Search for the cell housing the specified text and yield its [x, y] center coordinate. 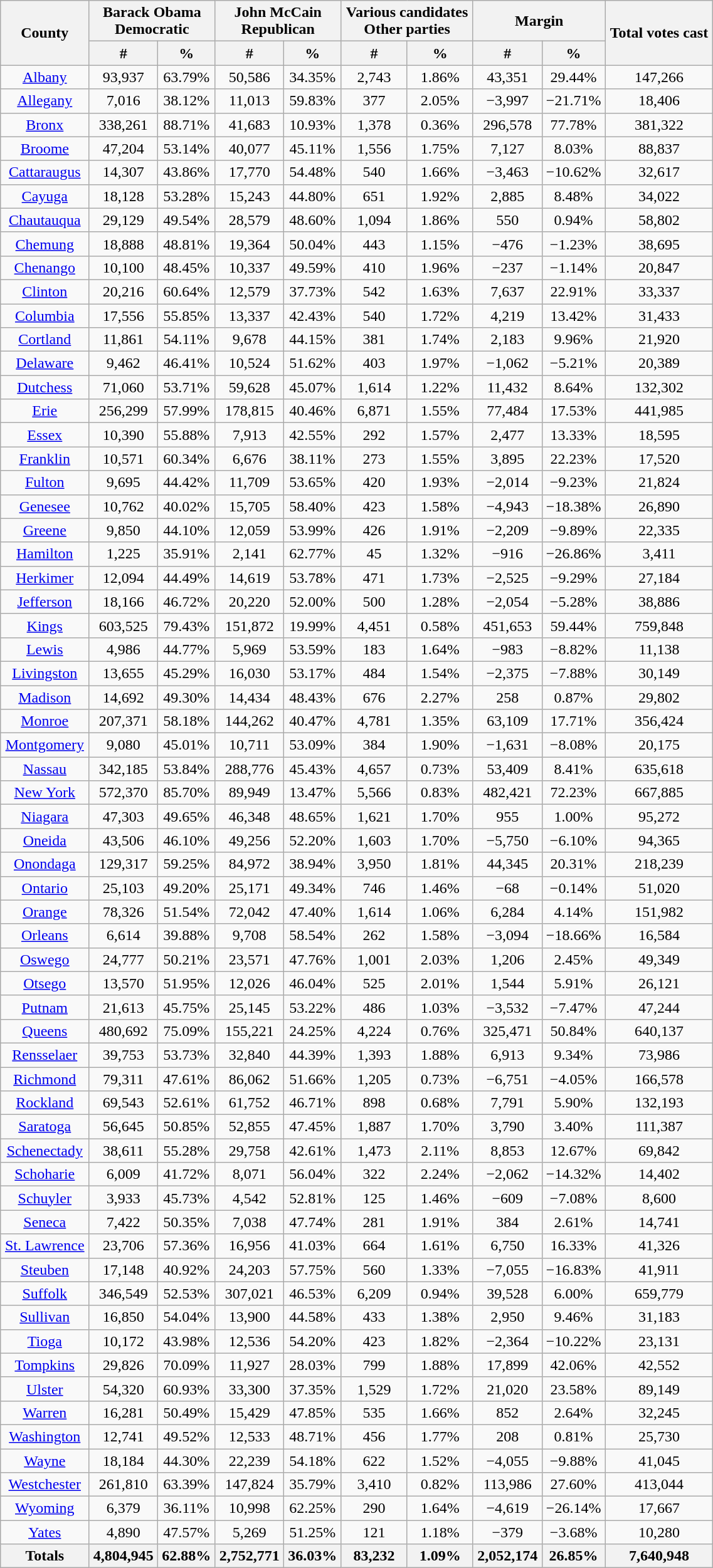
Ulster [45, 1389]
71,060 [124, 387]
9.96% [573, 340]
8,071 [250, 1174]
456 [374, 1436]
10,337 [250, 268]
16.33% [573, 1246]
41.03% [312, 1246]
9,695 [124, 483]
47.85% [312, 1413]
53,409 [507, 769]
60.64% [187, 291]
2.11% [440, 1151]
356,424 [659, 721]
288,776 [250, 769]
40.92% [187, 1270]
144,262 [250, 721]
25,145 [250, 1007]
183 [374, 649]
38.11% [312, 459]
1.90% [440, 745]
69,543 [124, 1103]
1,529 [374, 1389]
1.92% [440, 196]
50.35% [187, 1222]
10,524 [250, 363]
2.27% [440, 698]
−7.88% [573, 673]
18,888 [124, 244]
39.88% [187, 936]
−18.38% [573, 506]
38.94% [312, 864]
44.10% [187, 530]
56.04% [312, 1174]
Rensselaer [45, 1055]
292 [374, 435]
1.61% [440, 1246]
37.35% [312, 1389]
48.43% [312, 698]
4,986 [124, 649]
−10.22% [573, 1341]
59.25% [187, 864]
Erie [45, 411]
34.35% [312, 77]
12,579 [250, 291]
11,138 [659, 649]
484 [374, 673]
49.65% [187, 817]
676 [374, 698]
−379 [507, 1532]
73,986 [659, 1055]
57.99% [187, 411]
46.53% [312, 1294]
41,911 [659, 1270]
36.11% [187, 1508]
Montgomery [45, 745]
381,322 [659, 125]
52.61% [187, 1103]
44.30% [187, 1461]
3,790 [507, 1127]
441,985 [659, 411]
13,570 [124, 983]
59,628 [250, 387]
Washington [45, 1436]
7,422 [124, 1222]
208 [507, 1436]
51.25% [312, 1532]
1,556 [374, 149]
54.04% [187, 1317]
11,927 [250, 1365]
Totals [45, 1556]
41,326 [659, 1246]
1.73% [440, 578]
12,059 [250, 530]
40,077 [250, 149]
31,433 [659, 315]
1.32% [440, 554]
59.44% [573, 625]
40.47% [312, 721]
322 [374, 1174]
1.22% [440, 387]
346,549 [124, 1294]
46.04% [312, 983]
49.52% [187, 1436]
94,365 [659, 840]
17,667 [659, 1508]
32,617 [659, 172]
54.20% [312, 1341]
8.64% [573, 387]
44.39% [312, 1055]
22.91% [573, 291]
48.71% [312, 1436]
−7.08% [573, 1198]
−4,055 [507, 1461]
29,129 [124, 220]
23,131 [659, 1341]
47.57% [187, 1532]
Schoharie [45, 1174]
18,595 [659, 435]
Warren [45, 1413]
1.63% [440, 291]
5.90% [573, 1103]
550 [507, 220]
111,387 [659, 1127]
2.05% [440, 101]
2.64% [573, 1413]
42,552 [659, 1365]
53.71% [187, 387]
45.29% [187, 673]
14,434 [250, 698]
640,137 [659, 1031]
27.60% [573, 1485]
45.01% [187, 745]
1,473 [374, 1151]
−2,054 [507, 602]
7,127 [507, 149]
−2,014 [507, 483]
20.31% [573, 864]
16,850 [124, 1317]
2,885 [507, 196]
38.12% [187, 101]
296,578 [507, 125]
44.49% [187, 578]
Dutchess [45, 387]
29,826 [124, 1365]
125 [374, 1198]
Various candidatesOther parties [408, 21]
1,887 [374, 1127]
10,998 [250, 1508]
17,770 [250, 172]
−9.29% [573, 578]
44.80% [312, 196]
1,393 [374, 1055]
443 [374, 244]
60.93% [187, 1389]
622 [374, 1461]
Broome [45, 149]
13,655 [124, 673]
2.45% [573, 959]
28,579 [250, 220]
1,001 [374, 959]
St. Lawrence [45, 1246]
3,410 [374, 1485]
62.88% [187, 1556]
35.79% [312, 1485]
1.03% [440, 1007]
13.47% [312, 793]
−2,525 [507, 578]
Queens [45, 1031]
58.18% [187, 721]
377 [374, 101]
9.46% [573, 1317]
4.14% [573, 912]
Chemung [45, 244]
7,640,948 [659, 1556]
44.77% [187, 649]
−8.82% [573, 649]
89,949 [250, 793]
83,232 [374, 1556]
Orange [45, 912]
8.48% [573, 196]
2,752,771 [250, 1556]
49.54% [187, 220]
70.09% [187, 1365]
Rockland [45, 1103]
38,611 [124, 1151]
4,890 [124, 1532]
2.61% [573, 1222]
−4.05% [573, 1079]
1,225 [124, 554]
2.01% [440, 983]
7,038 [250, 1222]
17.71% [573, 721]
381 [374, 340]
480,692 [124, 1031]
1,206 [507, 959]
−983 [507, 649]
29,802 [659, 698]
Steuben [45, 1270]
3,411 [659, 554]
20,216 [124, 291]
85.70% [187, 793]
48.45% [187, 268]
22,335 [659, 530]
53.22% [312, 1007]
603,525 [124, 625]
49.30% [187, 698]
39,528 [507, 1294]
23,571 [250, 959]
57.75% [312, 1270]
39,753 [124, 1055]
Chautauqua [45, 220]
572,370 [124, 793]
8.03% [573, 149]
155,221 [250, 1031]
7,016 [124, 101]
3,933 [124, 1198]
273 [374, 459]
20,175 [659, 745]
14,741 [659, 1222]
18,166 [124, 602]
6,284 [507, 912]
261,810 [124, 1485]
47.61% [187, 1079]
Total votes cast [659, 33]
426 [374, 530]
0.58% [440, 625]
46.41% [187, 363]
36.03% [312, 1556]
59.83% [312, 101]
21,613 [124, 1007]
−5,750 [507, 840]
8,600 [659, 1198]
147,824 [250, 1485]
−3.68% [573, 1532]
77,484 [507, 411]
20,389 [659, 363]
43.98% [187, 1341]
53.73% [187, 1055]
746 [374, 888]
16,584 [659, 936]
281 [374, 1222]
21,920 [659, 340]
Allegany [45, 101]
325,471 [507, 1031]
1.96% [440, 268]
22,239 [250, 1461]
17,520 [659, 459]
13,900 [250, 1317]
34,022 [659, 196]
2,052,174 [507, 1556]
664 [374, 1246]
18,184 [124, 1461]
52.53% [187, 1294]
Herkimer [45, 578]
1.54% [440, 673]
0.76% [440, 1031]
0.83% [440, 793]
52.00% [312, 602]
24,777 [124, 959]
Onondaga [45, 864]
635,618 [659, 769]
−68 [507, 888]
50.04% [312, 244]
88,837 [659, 149]
Wyoming [45, 1508]
16,956 [250, 1246]
166,578 [659, 1079]
121 [374, 1532]
46.72% [187, 602]
659,779 [659, 1294]
9,708 [250, 936]
1.35% [440, 721]
Oneida [45, 840]
0.68% [440, 1103]
Cortland [45, 340]
−609 [507, 1198]
Margin [539, 21]
1,094 [374, 220]
62.25% [312, 1508]
Bronx [45, 125]
Chenango [45, 268]
Genesee [45, 506]
30,149 [659, 673]
147,266 [659, 77]
38,695 [659, 244]
6,750 [507, 1246]
42.55% [312, 435]
41,683 [250, 125]
21,824 [659, 483]
33,337 [659, 291]
113,986 [507, 1485]
51.95% [187, 983]
Cayuga [45, 196]
−9.89% [573, 530]
132,193 [659, 1103]
52,855 [250, 1127]
−21.71% [573, 101]
1.57% [440, 435]
486 [374, 1007]
26,121 [659, 983]
John McCainRepublican [278, 21]
1,544 [507, 983]
48.60% [312, 220]
Lewis [45, 649]
258 [507, 698]
207,371 [124, 721]
33,300 [250, 1389]
47,303 [124, 817]
14,402 [659, 1174]
95,272 [659, 817]
Fulton [45, 483]
45.73% [187, 1198]
1.52% [440, 1461]
Otsego [45, 983]
0.36% [440, 125]
11,013 [250, 101]
22.23% [573, 459]
Richmond [45, 1079]
49.59% [312, 268]
17,148 [124, 1270]
10,762 [124, 506]
79.43% [187, 625]
Tioga [45, 1341]
5,969 [250, 649]
53.14% [187, 149]
58.40% [312, 506]
0.87% [573, 698]
218,239 [659, 864]
43,506 [124, 840]
78,326 [124, 912]
413,044 [659, 1485]
2,477 [507, 435]
7,791 [507, 1103]
−14.32% [573, 1174]
53.28% [187, 196]
−9.23% [573, 483]
151,872 [250, 625]
1.28% [440, 602]
Kings [45, 625]
−7,055 [507, 1270]
13,337 [250, 315]
18,128 [124, 196]
10,172 [124, 1341]
2,743 [374, 77]
17,899 [507, 1365]
1.33% [440, 1270]
45.43% [312, 769]
10,390 [124, 435]
63,109 [507, 721]
53.84% [187, 769]
14,692 [124, 698]
338,261 [124, 125]
9,080 [124, 745]
5,269 [250, 1532]
19.99% [312, 625]
26.85% [573, 1556]
0.82% [440, 1485]
11,709 [250, 483]
32,245 [659, 1413]
2,141 [250, 554]
420 [374, 483]
93,937 [124, 77]
−7.47% [573, 1007]
4,781 [374, 721]
45 [374, 554]
Essex [45, 435]
−1,631 [507, 745]
8.41% [573, 769]
3,895 [507, 459]
Yates [45, 1532]
50,586 [250, 77]
9.34% [573, 1055]
1,205 [374, 1079]
6,614 [124, 936]
6,209 [374, 1294]
1,603 [374, 840]
3.40% [573, 1127]
−1.23% [573, 244]
1.93% [440, 483]
651 [374, 196]
54,320 [124, 1389]
12,533 [250, 1436]
24,203 [250, 1270]
27,184 [659, 578]
52.81% [312, 1198]
1.00% [573, 817]
47.74% [312, 1222]
62.77% [312, 554]
25,103 [124, 888]
County [45, 33]
−3,532 [507, 1007]
55.85% [187, 315]
53.65% [312, 483]
Sullivan [45, 1317]
24.25% [312, 1031]
−5.28% [573, 602]
20,220 [250, 602]
11,432 [507, 387]
−18.66% [573, 936]
6,676 [250, 459]
58,802 [659, 220]
69,842 [659, 1151]
2,183 [507, 340]
560 [374, 1270]
1.81% [440, 864]
6.00% [573, 1294]
25,171 [250, 888]
15,243 [250, 196]
4,657 [374, 769]
48.65% [312, 817]
10,100 [124, 268]
42.61% [312, 1151]
1,378 [374, 125]
17.53% [573, 411]
−26.14% [573, 1508]
Jefferson [45, 602]
50.85% [187, 1127]
542 [374, 291]
256,299 [124, 411]
44,345 [507, 864]
19,364 [250, 244]
7,637 [507, 291]
56,645 [124, 1127]
178,815 [250, 411]
45.07% [312, 387]
Oswego [45, 959]
5.91% [573, 983]
535 [374, 1413]
−0.14% [573, 888]
48.81% [187, 244]
38,886 [659, 602]
79,311 [124, 1079]
55.28% [187, 1151]
−2,062 [507, 1174]
1.09% [440, 1556]
51,020 [659, 888]
−4,619 [507, 1508]
47.40% [312, 912]
−2,209 [507, 530]
Franklin [45, 459]
−2,375 [507, 673]
51.54% [187, 912]
63.39% [187, 1485]
58.54% [312, 936]
16,030 [250, 673]
−4,943 [507, 506]
84,972 [250, 864]
Wayne [45, 1461]
1,621 [374, 817]
18,406 [659, 101]
342,185 [124, 769]
41.72% [187, 1174]
1.38% [440, 1317]
New York [45, 793]
72.23% [573, 793]
9,462 [124, 363]
403 [374, 363]
−916 [507, 554]
46.71% [312, 1103]
Saratoga [45, 1127]
10,571 [124, 459]
13.33% [573, 435]
500 [374, 602]
88.71% [187, 125]
51.62% [312, 363]
151,982 [659, 912]
10,711 [250, 745]
−16.83% [573, 1270]
451,653 [507, 625]
47.45% [312, 1127]
17,556 [124, 315]
72,042 [250, 912]
759,848 [659, 625]
50.49% [187, 1413]
49.34% [312, 888]
4,451 [374, 625]
9,850 [124, 530]
Hamilton [45, 554]
1.77% [440, 1436]
43,351 [507, 77]
7,913 [250, 435]
26,890 [659, 506]
46,348 [250, 817]
−3,463 [507, 172]
−26.86% [573, 554]
−6,751 [507, 1079]
61,752 [250, 1103]
−237 [507, 268]
77.78% [573, 125]
−2,364 [507, 1341]
41,045 [659, 1461]
49,349 [659, 959]
35.91% [187, 554]
21,020 [507, 1389]
55.88% [187, 435]
86,062 [250, 1079]
37.73% [312, 291]
290 [374, 1508]
799 [374, 1365]
10,280 [659, 1532]
1.74% [440, 340]
−3,094 [507, 936]
42.06% [573, 1365]
4,804,945 [124, 1556]
23,706 [124, 1246]
471 [374, 578]
54.11% [187, 340]
1.75% [440, 149]
14,307 [124, 172]
15,429 [250, 1413]
1.06% [440, 912]
44.15% [312, 340]
Seneca [45, 1222]
44.42% [187, 483]
433 [374, 1317]
−1.14% [573, 268]
132,302 [659, 387]
9,678 [250, 340]
2.24% [440, 1174]
−8.08% [573, 745]
525 [374, 983]
89,149 [659, 1389]
Nassau [45, 769]
262 [374, 936]
11,861 [124, 340]
45.11% [312, 149]
47.76% [312, 959]
31,183 [659, 1317]
15,705 [250, 506]
Ontario [45, 888]
−9.88% [573, 1461]
25,730 [659, 1436]
47,204 [124, 149]
0.81% [573, 1436]
50.21% [187, 959]
898 [374, 1103]
Westchester [45, 1485]
1.97% [440, 363]
5,566 [374, 793]
1.82% [440, 1341]
Suffolk [45, 1294]
29.44% [573, 77]
Orleans [45, 936]
−476 [507, 244]
12.67% [573, 1151]
53.99% [312, 530]
Tompkins [45, 1365]
4,542 [250, 1198]
28.03% [312, 1365]
32,840 [250, 1055]
46.10% [187, 840]
52.20% [312, 840]
53.17% [312, 673]
307,021 [250, 1294]
47,244 [659, 1007]
Livingston [45, 673]
852 [507, 1413]
16,281 [124, 1413]
Schuyler [45, 1198]
1.18% [440, 1532]
Madison [45, 698]
51.66% [312, 1079]
44.58% [312, 1317]
129,317 [124, 864]
Putnam [45, 1007]
12,536 [250, 1341]
12,094 [124, 578]
410 [374, 268]
955 [507, 817]
60.34% [187, 459]
8,853 [507, 1151]
2,950 [507, 1317]
4,224 [374, 1031]
1.15% [440, 244]
45.75% [187, 1007]
6,913 [507, 1055]
40.46% [312, 411]
42.43% [312, 315]
Columbia [45, 315]
Albany [45, 77]
Monroe [45, 721]
−6.10% [573, 840]
667,885 [659, 793]
20,847 [659, 268]
50.84% [573, 1031]
14,619 [250, 578]
49.20% [187, 888]
49,256 [250, 840]
53.59% [312, 649]
6,379 [124, 1508]
40.02% [187, 506]
53.78% [312, 578]
Barack ObamaDemocratic [152, 21]
12,741 [124, 1436]
−1,062 [507, 363]
Delaware [45, 363]
43.86% [187, 172]
Niagara [45, 817]
−5.21% [573, 363]
6,871 [374, 411]
13.42% [573, 315]
53.09% [312, 745]
23.58% [573, 1389]
Greene [45, 530]
482,421 [507, 793]
63.79% [187, 77]
6,009 [124, 1174]
12,026 [250, 983]
54.48% [312, 172]
10.93% [312, 125]
Clinton [45, 291]
−3,997 [507, 101]
−10.62% [573, 172]
29,758 [250, 1151]
3,950 [374, 864]
75.09% [187, 1031]
2.03% [440, 959]
Cattaraugus [45, 172]
Schenectady [45, 1151]
54.18% [312, 1461]
4,219 [507, 315]
57.36% [187, 1246]
